Determine the (X, Y) coordinate at the center of the cell enclosing the given text.  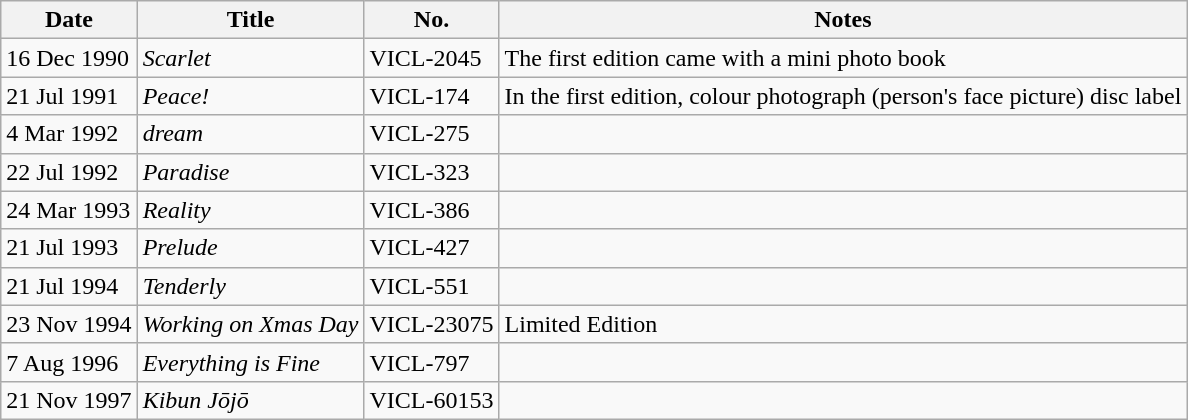
VICL-427 (432, 248)
21 Nov 1997 (69, 400)
24 Mar 1993 (69, 210)
Reality (250, 210)
VICL-23075 (432, 324)
Prelude (250, 248)
VICL-797 (432, 362)
21 Jul 1991 (69, 96)
Notes (843, 20)
21 Jul 1993 (69, 248)
4 Mar 1992 (69, 134)
VICL-551 (432, 286)
Kibun Jōjō (250, 400)
In the first edition, colour photograph (person's face picture) disc label (843, 96)
Limited Edition (843, 324)
The first edition came with a mini photo book (843, 58)
21 Jul 1994 (69, 286)
7 Aug 1996 (69, 362)
Working on Xmas Day (250, 324)
23 Nov 1994 (69, 324)
Title (250, 20)
VICL-323 (432, 172)
Date (69, 20)
Scarlet (250, 58)
VICL-174 (432, 96)
VICL-2045 (432, 58)
VICL-386 (432, 210)
16 Dec 1990 (69, 58)
Peace! (250, 96)
VICL-60153 (432, 400)
22 Jul 1992 (69, 172)
Paradise (250, 172)
dream (250, 134)
No. (432, 20)
Tenderly (250, 286)
Everything is Fine (250, 362)
VICL-275 (432, 134)
